Detect which cell encompasses the target text, then output its (x, y) center coordinate. 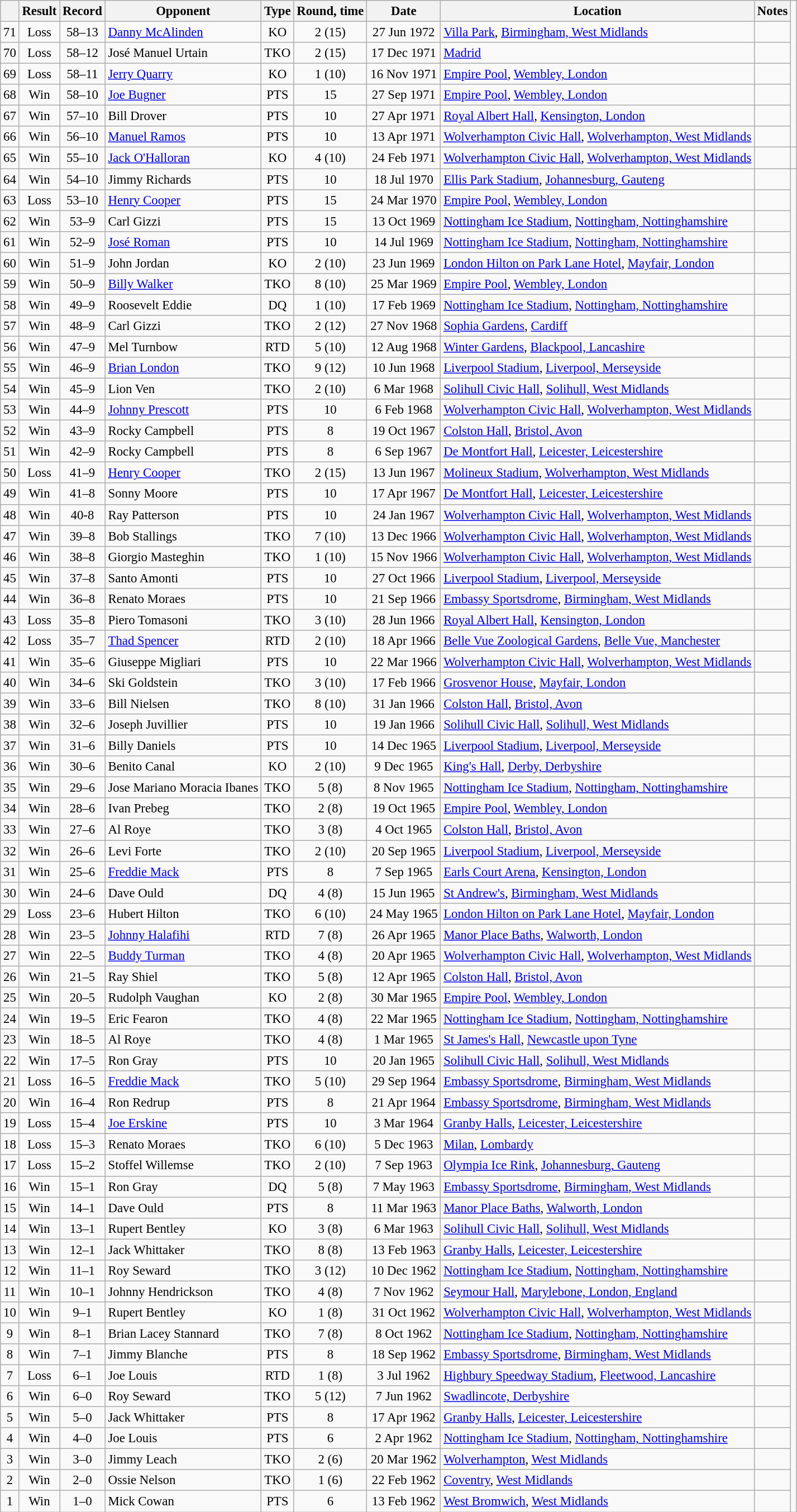
26 (10, 977)
9 (10, 1333)
7 Jun 1962 (404, 1396)
Ray Shiel (183, 977)
Jose Mariano Moracia Ibanes (183, 788)
Sonny Moore (183, 494)
54 (10, 389)
Seymour Hall, Marylebone, London, England (598, 1291)
17–5 (83, 1061)
45 (10, 578)
36 (10, 767)
21 Sep 1966 (404, 599)
Round, time (331, 11)
José Roman (183, 242)
St James's Hall, Newcastle upon Tyne (598, 1040)
21 (10, 1082)
Coventry, West Midlands (598, 1480)
66 (10, 137)
17 (10, 1166)
58–10 (83, 95)
39–8 (83, 536)
4 (10) (331, 158)
Villa Park, Birmingham, West Midlands (598, 32)
50 (10, 473)
21–5 (83, 977)
1 Mar 1965 (404, 1040)
17 Apr 1962 (404, 1418)
Ski Goldstein (183, 683)
Joseph Juvillier (183, 725)
Ivan Prebeg (183, 809)
48–9 (83, 326)
Jimmy Leach (183, 1460)
5 Dec 1963 (404, 1145)
Piero Tomasoni (183, 620)
31–6 (83, 746)
13 Feb 1963 (404, 1250)
Billy Daniels (183, 746)
Type (278, 11)
6 Feb 1968 (404, 410)
14 Dec 1965 (404, 746)
20 Jan 1965 (404, 1061)
70 (10, 53)
24 (10, 1018)
Earls Court Arena, Kensington, London (598, 872)
18–5 (83, 1040)
12 Aug 1968 (404, 347)
20 Sep 1965 (404, 851)
62 (10, 221)
58–12 (83, 53)
20 Mar 1962 (404, 1460)
15–2 (83, 1166)
Ron Redrup (183, 1103)
18 (10, 1145)
47 (10, 536)
Danny McAlinden (183, 32)
19–5 (83, 1018)
2 (6) (331, 1460)
3 (10, 1460)
Hubert Hilton (183, 913)
Wolverhampton, West Midlands (598, 1460)
St Andrew's, Birmingham, West Midlands (598, 893)
Rudolph Vaughan (183, 998)
11 Mar 1963 (404, 1208)
33–6 (83, 704)
Record (83, 11)
8 Nov 1965 (404, 788)
27 Jun 1972 (404, 32)
43 (10, 620)
57–10 (83, 116)
Opponent (183, 11)
5–0 (83, 1418)
29 (10, 913)
23 (10, 1040)
25 (10, 998)
Giuseppe Migliari (183, 662)
7 Sep 1963 (404, 1166)
4 Oct 1965 (404, 830)
Belle Vue Zoological Gardens, Belle Vue, Manchester (598, 641)
Ellis Park Stadium, Johannesburg, Gauteng (598, 179)
8 (8) (331, 1250)
31 Jan 1966 (404, 704)
28–6 (83, 809)
18 Sep 1962 (404, 1355)
13 (10, 1250)
6 Mar 1968 (404, 389)
49–9 (83, 305)
5 (10, 1418)
12–1 (83, 1250)
51–9 (83, 263)
Ray Patterson (183, 515)
7–1 (83, 1355)
1 (10, 1501)
40 (10, 683)
37 (10, 746)
9 (12) (331, 368)
Johnny Hendrickson (183, 1291)
56–10 (83, 137)
11–1 (83, 1271)
Mel Turnbow (183, 347)
Molineux Stadium, Wolverhampton, West Midlands (598, 473)
Billy Walker (183, 284)
65 (10, 158)
52 (10, 431)
12 Apr 1965 (404, 977)
Olympia Ice Rink, Johannesburg, Gauteng (598, 1166)
6–0 (83, 1396)
Johnny Halafihi (183, 935)
28 (10, 935)
35–6 (83, 662)
25 Mar 1969 (404, 284)
59 (10, 284)
13 Jun 1967 (404, 473)
54–10 (83, 179)
Levi Forte (183, 851)
Joe Erskine (183, 1123)
6–1 (83, 1376)
2 (12) (331, 326)
Sophia Gardens, Cardiff (598, 326)
19 Jan 1966 (404, 725)
13–1 (83, 1228)
7 (10) (331, 536)
Bob Stallings (183, 536)
Winter Gardens, Blackpool, Lancashire (598, 347)
8 Oct 1962 (404, 1333)
7 May 1963 (404, 1186)
Brian Lacey Stannard (183, 1333)
Swadlincote, Derbyshire (598, 1396)
37–8 (83, 578)
26 Apr 1965 (404, 935)
13 Feb 1962 (404, 1501)
24 May 1965 (404, 913)
17 Dec 1971 (404, 53)
27–6 (83, 830)
Milan, Lombardy (598, 1145)
45–9 (83, 389)
58 (10, 305)
15 Nov 1966 (404, 557)
23–6 (83, 913)
23–5 (83, 935)
16 (10, 1186)
24–6 (83, 893)
71 (10, 32)
49 (10, 494)
15–4 (83, 1123)
King's Hall, Derby, Derbyshire (598, 767)
6 Sep 1967 (404, 452)
42 (10, 641)
Mick Cowan (183, 1501)
22 Feb 1962 (404, 1480)
53 (10, 410)
41 (10, 662)
30–6 (83, 767)
1–0 (83, 1501)
32–6 (83, 725)
55 (10, 368)
14 (10, 1228)
4–0 (83, 1438)
24 Jan 1967 (404, 515)
16 Nov 1971 (404, 74)
69 (10, 74)
Highbury Speedway Stadium, Fleetwood, Lancashire (598, 1376)
2 (10, 1480)
16–4 (83, 1103)
Manuel Ramos (183, 137)
17 Apr 1967 (404, 494)
Ossie Nelson (183, 1480)
West Bromwich, West Midlands (598, 1501)
Eric Fearon (183, 1018)
Jimmy Richards (183, 179)
30 Mar 1965 (404, 998)
Thad Spencer (183, 641)
43–9 (83, 431)
27 Oct 1966 (404, 578)
10 Dec 1962 (404, 1271)
19 Oct 1965 (404, 809)
6 Mar 1963 (404, 1228)
42–9 (83, 452)
18 Jul 1970 (404, 179)
3–0 (83, 1460)
34–6 (83, 683)
27 (10, 956)
Grosvenor House, Mayfair, London (598, 683)
9 Dec 1965 (404, 767)
Brian London (183, 368)
38–8 (83, 557)
21 Apr 1964 (404, 1103)
67 (10, 116)
15–3 (83, 1145)
Result (39, 11)
Jimmy Blanche (183, 1355)
14–1 (83, 1208)
Buddy Turman (183, 956)
Madrid (598, 53)
61 (10, 242)
35–8 (83, 620)
Jerry Quarry (183, 74)
5 (12) (331, 1396)
26–6 (83, 851)
25–6 (83, 872)
Lion Ven (183, 389)
31 Oct 1962 (404, 1313)
2–0 (83, 1480)
27 Sep 1971 (404, 95)
Johnny Prescott (183, 410)
53–9 (83, 221)
17 Feb 1966 (404, 683)
3 Jul 1962 (404, 1376)
19 Oct 1967 (404, 431)
30 (10, 893)
22 Mar 1966 (404, 662)
16–5 (83, 1082)
8–1 (83, 1333)
José Manuel Urtain (183, 53)
24 Feb 1971 (404, 158)
3 (12) (331, 1271)
47–9 (83, 347)
40-8 (83, 515)
31 (10, 872)
27 Apr 1971 (404, 116)
53–10 (83, 200)
Roosevelt Eddie (183, 305)
4 (10, 1438)
Stoffel Willemse (183, 1166)
46–9 (83, 368)
44–9 (83, 410)
51 (10, 452)
Notes (773, 11)
John Jordan (183, 263)
58–11 (83, 74)
55–10 (83, 158)
10–1 (83, 1291)
29 Sep 1964 (404, 1082)
22 (10, 1061)
34 (10, 809)
17 Feb 1969 (404, 305)
22–5 (83, 956)
35 (10, 788)
56 (10, 347)
Bill Nielsen (183, 704)
23 Jun 1969 (404, 263)
41–9 (83, 473)
57 (10, 326)
48 (10, 515)
14 Jul 1969 (404, 242)
7 Nov 1962 (404, 1291)
33 (10, 830)
28 Jun 1966 (404, 620)
13 Dec 1966 (404, 536)
Jack O'Halloran (183, 158)
2 Apr 1962 (404, 1438)
7 Sep 1965 (404, 872)
11 (10, 1291)
29–6 (83, 788)
36–8 (83, 599)
64 (10, 179)
63 (10, 200)
52–9 (83, 242)
44 (10, 599)
46 (10, 557)
27 Nov 1968 (404, 326)
18 Apr 1966 (404, 641)
9–1 (83, 1313)
Date (404, 11)
32 (10, 851)
13 Apr 1971 (404, 137)
Benito Canal (183, 767)
Santo Amonti (183, 578)
Joe Bugner (183, 95)
10 Jun 1968 (404, 368)
22 Mar 1965 (404, 1018)
60 (10, 263)
19 (10, 1123)
38 (10, 725)
7 (10, 1376)
15–1 (83, 1186)
1 (6) (331, 1480)
3 Mar 1964 (404, 1123)
20–5 (83, 998)
Giorgio Masteghin (183, 557)
Bill Drover (183, 116)
15 Jun 1965 (404, 893)
35–7 (83, 641)
24 Mar 1970 (404, 200)
12 (10, 1271)
20 Apr 1965 (404, 956)
Location (598, 11)
13 Oct 1969 (404, 221)
20 (10, 1103)
39 (10, 704)
68 (10, 95)
50–9 (83, 284)
58–13 (83, 32)
41–8 (83, 494)
